From the cell containing the given text, extract its center point as [X, Y] coordinate. 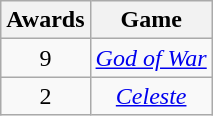
2 [46, 96]
Celeste [151, 96]
God of War [151, 58]
9 [46, 58]
Game [151, 20]
Awards [46, 20]
